From the cell containing the given text, extract its center point as [x, y] coordinate. 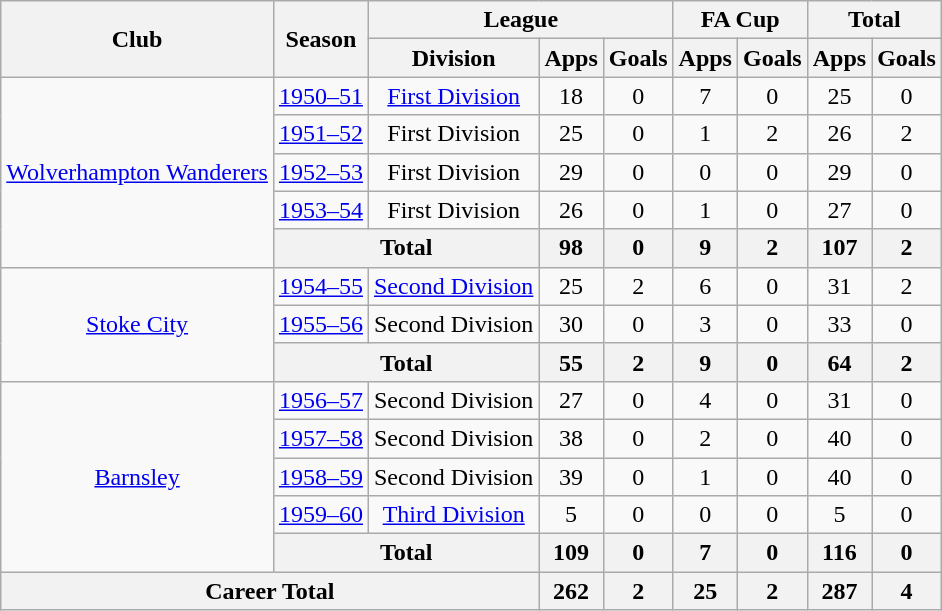
Stoke City [138, 324]
6 [705, 286]
FA Cup [740, 20]
League [520, 20]
287 [839, 591]
1952–53 [320, 172]
39 [571, 477]
18 [571, 96]
98 [571, 248]
Third Division [453, 515]
Wolverhampton Wanderers [138, 172]
38 [571, 438]
262 [571, 591]
1950–51 [320, 96]
Barnsley [138, 476]
1956–57 [320, 400]
1953–54 [320, 210]
1951–52 [320, 134]
1954–55 [320, 286]
1958–59 [320, 477]
64 [839, 362]
1957–58 [320, 438]
55 [571, 362]
Season [320, 39]
3 [705, 324]
1959–60 [320, 515]
Career Total [270, 591]
33 [839, 324]
107 [839, 248]
Division [453, 58]
116 [839, 553]
Club [138, 39]
1955–56 [320, 324]
109 [571, 553]
30 [571, 324]
